Find where the given text appears and provide that cell's center as (x, y) coordinate. 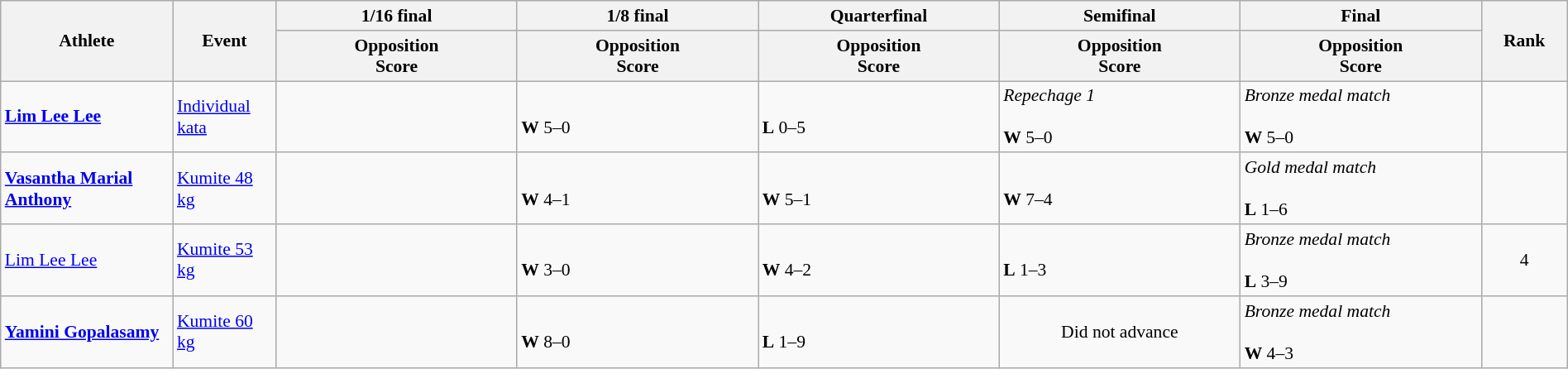
Bronze medal matchL 3–9 (1361, 260)
Kumite 48 kg (225, 189)
W 5–1 (878, 189)
W 3–0 (637, 260)
4 (1524, 260)
1/8 final (637, 16)
Semifinal (1120, 16)
Vasantha Marial Anthony (87, 189)
W 4–2 (878, 260)
W 5–0 (637, 117)
Kumite 60 kg (225, 333)
Bronze medal matchW 5–0 (1361, 117)
Yamini Gopalasamy (87, 333)
Did not advance (1120, 333)
Final (1361, 16)
L 1–3 (1120, 260)
L 0–5 (878, 117)
Rank (1524, 41)
W 4–1 (637, 189)
W 7–4 (1120, 189)
Bronze medal matchW 4–3 (1361, 333)
Quarterfinal (878, 16)
L 1–9 (878, 333)
1/16 final (397, 16)
Individual kata (225, 117)
W 8–0 (637, 333)
Gold medal matchL 1–6 (1361, 189)
Athlete (87, 41)
Kumite 53 kg (225, 260)
Repechage 1W 5–0 (1120, 117)
Event (225, 41)
